For the text-containing cell, return its midpoint in (x, y) coordinate format. 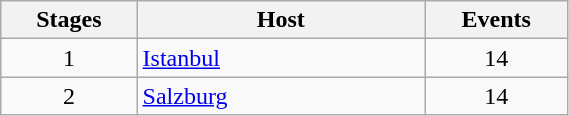
Host (280, 20)
Events (496, 20)
1 (69, 58)
Salzburg (280, 96)
Istanbul (280, 58)
2 (69, 96)
Stages (69, 20)
